Extract the (X, Y) coordinate from the center of the cell holding the provided text.  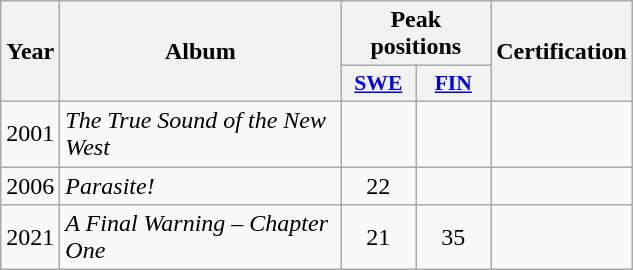
2021 (30, 238)
2001 (30, 134)
Peak positions (416, 34)
2006 (30, 185)
35 (454, 238)
A Final Warning – Chapter One (200, 238)
The True Sound of the New West (200, 134)
SWE (378, 84)
Certification (562, 52)
Album (200, 52)
22 (378, 185)
Parasite! (200, 185)
21 (378, 238)
FIN (454, 84)
Year (30, 52)
